Detect which cell encompasses the target text, then output its (x, y) center coordinate. 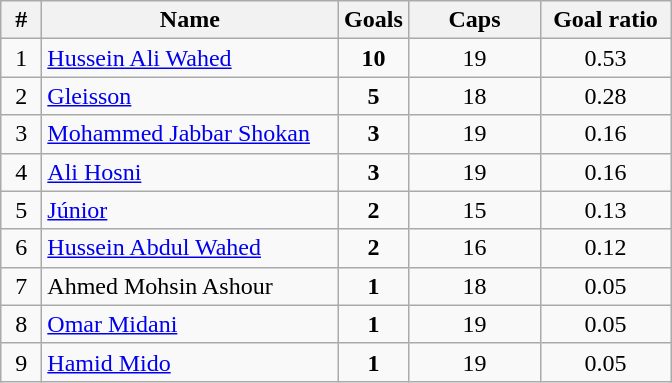
Hussein Abdul Wahed (190, 248)
Mohammed Jabbar Shokan (190, 134)
4 (22, 172)
Júnior (190, 210)
Hussein Ali Wahed (190, 58)
6 (22, 248)
Ahmed Mohsin Ashour (190, 286)
8 (22, 324)
0.12 (606, 248)
Caps (474, 20)
0.13 (606, 210)
Goal ratio (606, 20)
7 (22, 286)
Goals (374, 20)
16 (474, 248)
Hamid Mido (190, 362)
Name (190, 20)
0.28 (606, 96)
# (22, 20)
0.53 (606, 58)
Omar Midani (190, 324)
Gleisson (190, 96)
15 (474, 210)
9 (22, 362)
10 (374, 58)
Ali Hosni (190, 172)
